Determine the (X, Y) coordinate at the center of the cell enclosing the given text.  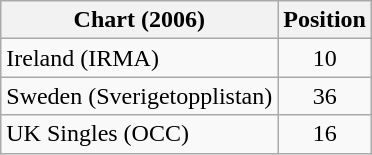
16 (325, 134)
Ireland (IRMA) (140, 58)
10 (325, 58)
Chart (2006) (140, 20)
36 (325, 96)
Sweden (Sverigetopplistan) (140, 96)
Position (325, 20)
UK Singles (OCC) (140, 134)
